Extract the [X, Y] coordinate from the center of the cell holding the provided text.  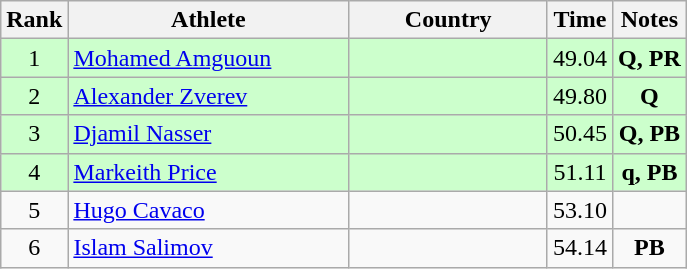
6 [34, 248]
Hugo Cavaco [208, 210]
q, PB [650, 172]
49.80 [580, 96]
49.04 [580, 58]
Notes [650, 20]
50.45 [580, 134]
3 [34, 134]
2 [34, 96]
Markeith Price [208, 172]
4 [34, 172]
5 [34, 210]
Time [580, 20]
Alexander Zverev [208, 96]
51.11 [580, 172]
Q, PR [650, 58]
Athlete [208, 20]
PB [650, 248]
Q, PB [650, 134]
Rank [34, 20]
Mohamed Amguoun [208, 58]
Q [650, 96]
53.10 [580, 210]
Country [448, 20]
Islam Salimov [208, 248]
1 [34, 58]
54.14 [580, 248]
Djamil Nasser [208, 134]
